Identify which cell holds the provided text, then report its [X, Y] central coordinate. 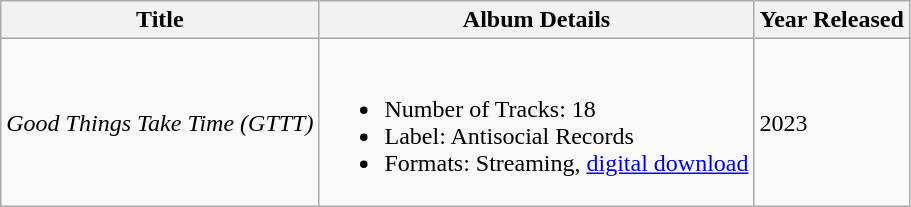
Year Released [832, 20]
Title [160, 20]
Good Things Take Time (GTTT) [160, 122]
2023 [832, 122]
Album Details [536, 20]
Number of Tracks: 18Label: Antisocial RecordsFormats: Streaming, digital download [536, 122]
